Scan for the cell matching the given text and deliver its [x, y] coordinate at center. 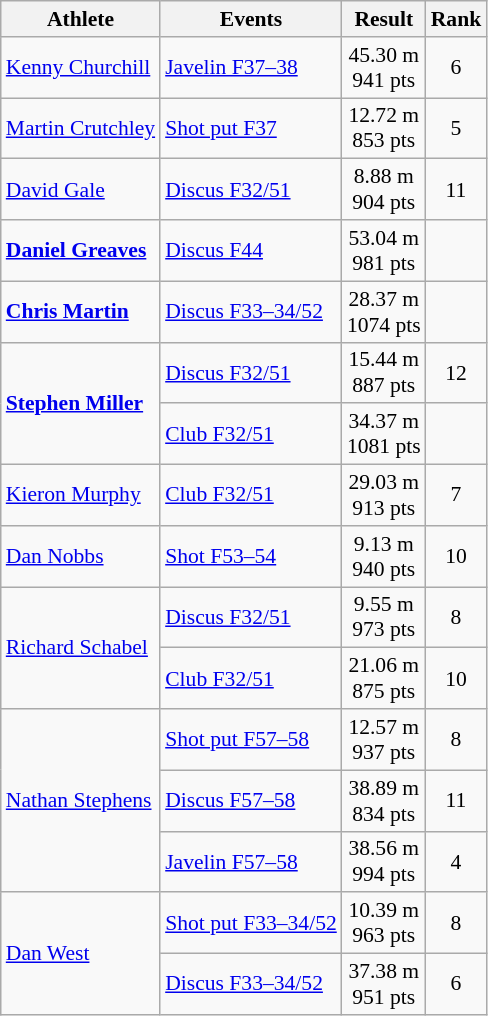
Shot put F57–58 [251, 740]
David Gale [80, 190]
15.44 m887 pts [384, 372]
Discus F44 [251, 250]
28.37 m1074 pts [384, 312]
37.38 m951 pts [384, 984]
Daniel Greaves [80, 250]
4 [456, 862]
12.57 m937 pts [384, 740]
Chris Martin [80, 312]
8.88 m904 pts [384, 190]
Kieron Murphy [80, 496]
21.06 m875 pts [384, 678]
Shot F53–54 [251, 556]
12.72 m853 pts [384, 128]
Javelin F57–58 [251, 862]
53.04 m981 pts [384, 250]
Nathan Stephens [80, 800]
Shot put F33–34/52 [251, 924]
34.37 m1081 pts [384, 434]
Martin Crutchley [80, 128]
Dan Nobbs [80, 556]
9.55 m973 pts [384, 618]
Result [384, 19]
Discus F57–58 [251, 800]
Kenny Churchill [80, 68]
7 [456, 496]
Shot put F37 [251, 128]
Events [251, 19]
45.30 m941 pts [384, 68]
Richard Schabel [80, 648]
5 [456, 128]
10.39 m963 pts [384, 924]
38.89 m834 pts [384, 800]
Javelin F37–38 [251, 68]
12 [456, 372]
Rank [456, 19]
38.56 m994 pts [384, 862]
Dan West [80, 954]
Stephen Miller [80, 403]
29.03 m913 pts [384, 496]
Athlete [80, 19]
9.13 m940 pts [384, 556]
